Identify which cell holds the provided text, then report its (x, y) central coordinate. 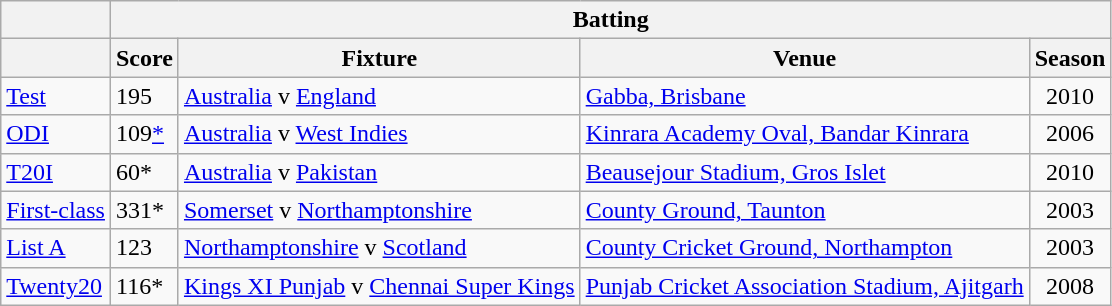
109* (144, 134)
331* (144, 210)
Northamptonshire v Scotland (379, 248)
195 (144, 96)
Somerset v Northamptonshire (379, 210)
Australia v West Indies (379, 134)
Australia v England (379, 96)
Beausejour Stadium, Gros Islet (804, 172)
Fixture (379, 58)
Twenty20 (56, 286)
Kings XI Punjab v Chennai Super Kings (379, 286)
116* (144, 286)
Test (56, 96)
Batting (610, 20)
Season (1070, 58)
ODI (56, 134)
County Cricket Ground, Northampton (804, 248)
Venue (804, 58)
Punjab Cricket Association Stadium, Ajitgarh (804, 286)
First-class (56, 210)
List A (56, 248)
Gabba, Brisbane (804, 96)
T20I (56, 172)
2008 (1070, 286)
2006 (1070, 134)
Australia v Pakistan (379, 172)
Kinrara Academy Oval, Bandar Kinrara (804, 134)
60* (144, 172)
County Ground, Taunton (804, 210)
123 (144, 248)
Score (144, 58)
